Detect which cell encompasses the target text, then output its [x, y] center coordinate. 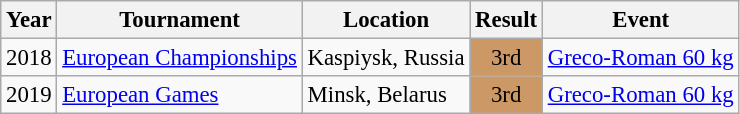
Kaspiysk, Russia [386, 58]
European Championships [180, 58]
European Games [180, 95]
Location [386, 20]
Event [640, 20]
2018 [29, 58]
2019 [29, 95]
Minsk, Belarus [386, 95]
Result [506, 20]
Year [29, 20]
Tournament [180, 20]
